For the text-containing cell, return its midpoint in [x, y] coordinate format. 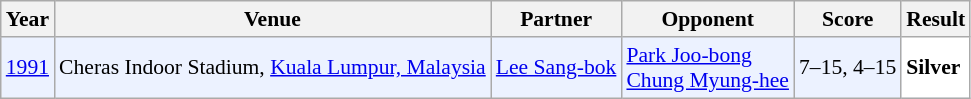
Lee Sang-bok [556, 68]
Result [936, 19]
Opponent [708, 19]
7–15, 4–15 [848, 68]
Park Joo-bong Chung Myung-hee [708, 68]
Year [28, 19]
Partner [556, 19]
1991 [28, 68]
Silver [936, 68]
Venue [272, 19]
Cheras Indoor Stadium, Kuala Lumpur, Malaysia [272, 68]
Score [848, 19]
